Scan for the cell matching the given text and deliver its (X, Y) coordinate at center. 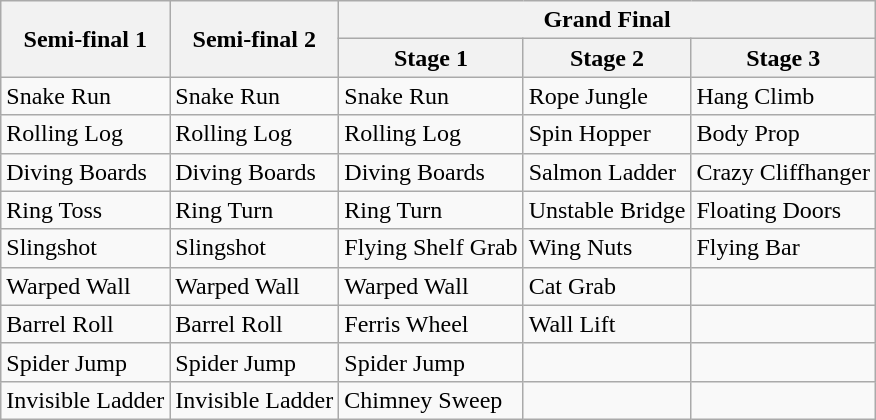
Grand Final (608, 20)
Rope Jungle (607, 96)
Crazy Cliffhanger (784, 172)
Semi-final 1 (86, 39)
Hang Climb (784, 96)
Cat Grab (607, 286)
Chimney Sweep (431, 400)
Unstable Bridge (607, 210)
Flying Shelf Grab (431, 248)
Stage 2 (607, 58)
Flying Bar (784, 248)
Wall Lift (607, 324)
Body Prop (784, 134)
Salmon Ladder (607, 172)
Semi-final 2 (254, 39)
Stage 3 (784, 58)
Spin Hopper (607, 134)
Floating Doors (784, 210)
Ferris Wheel (431, 324)
Wing Nuts (607, 248)
Ring Toss (86, 210)
Stage 1 (431, 58)
